Capture the cell that displays the provided text and extract its [x, y] central coordinate. 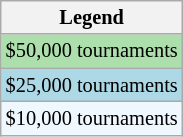
$50,000 tournaments [92, 51]
Legend [92, 17]
$25,000 tournaments [92, 85]
$10,000 tournaments [92, 118]
